Scan for the cell matching the given text and deliver its (X, Y) coordinate at center. 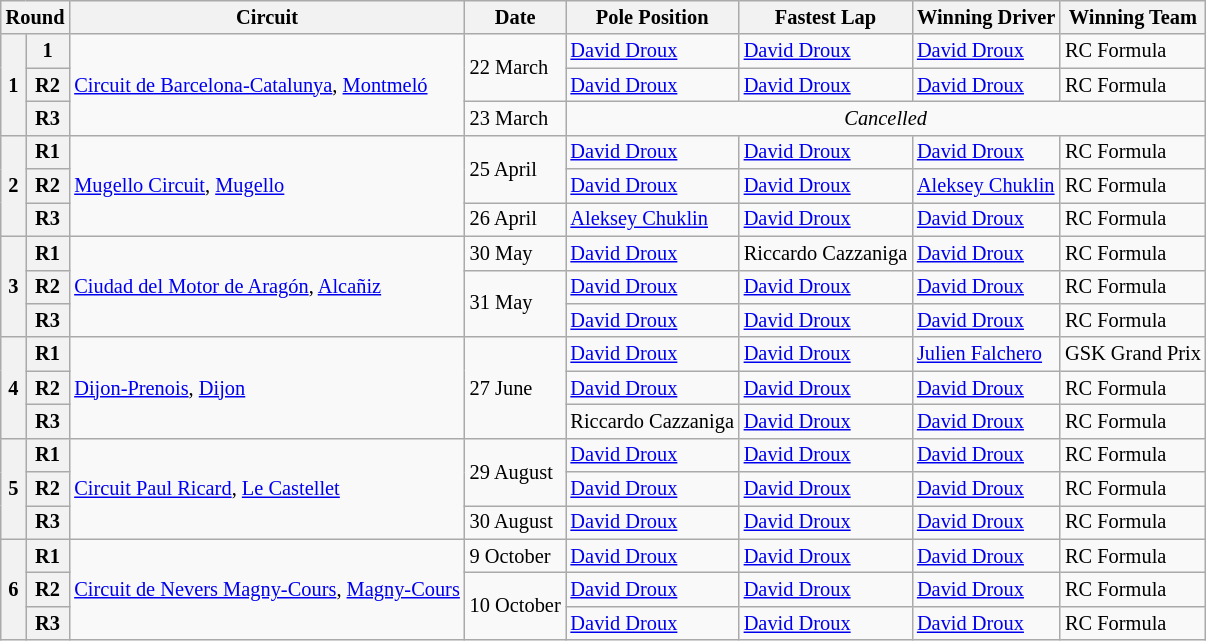
Circuit Paul Ricard, Le Castellet (266, 488)
5 (14, 488)
Fastest Lap (826, 17)
Winning Team (1133, 17)
Winning Driver (986, 17)
2 (14, 186)
4 (14, 388)
Date (516, 17)
Circuit de Nevers Magny-Cours, Magny-Cours (266, 590)
Mugello Circuit, Mugello (266, 186)
Julien Falchero (986, 354)
27 June (516, 388)
30 May (516, 253)
30 August (516, 522)
31 May (516, 304)
29 August (516, 472)
Pole Position (652, 17)
Ciudad del Motor de Aragón, Alcañiz (266, 286)
Circuit de Barcelona-Catalunya, Montmeló (266, 84)
6 (14, 590)
10 October (516, 606)
25 April (516, 168)
Dijon-Prenois, Dijon (266, 388)
Circuit (266, 17)
Round (36, 17)
23 March (516, 118)
22 March (516, 68)
3 (14, 286)
GSK Grand Prix (1133, 354)
9 October (516, 556)
26 April (516, 219)
Cancelled (886, 118)
